Determine the (x, y) coordinate at the center of the cell enclosing the given text.  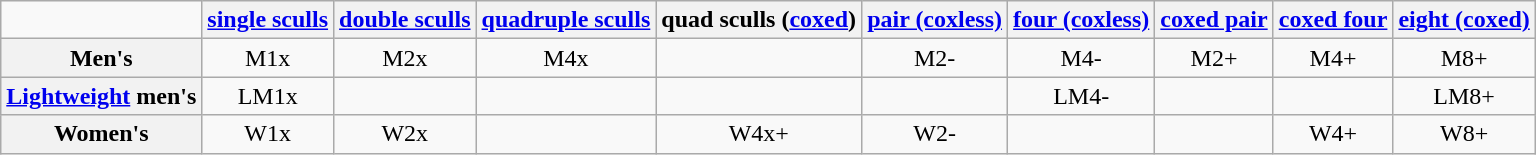
pair (coxless) (935, 20)
coxed four (1333, 20)
M4+ (1333, 58)
LM4- (1082, 96)
M2x (405, 58)
double sculls (405, 20)
Men's (102, 58)
single sculls (268, 20)
M2- (935, 58)
four (coxless) (1082, 20)
W1x (268, 134)
quadruple sculls (566, 20)
quad sculls (coxed) (759, 20)
W4+ (1333, 134)
M1x (268, 58)
LM8+ (1464, 96)
eight (coxed) (1464, 20)
M4- (1082, 58)
W2x (405, 134)
W8+ (1464, 134)
Women's (102, 134)
Lightweight men's (102, 96)
W4x+ (759, 134)
M8+ (1464, 58)
LM1x (268, 96)
M2+ (1214, 58)
coxed pair (1214, 20)
M4x (566, 58)
W2- (935, 134)
